Extract the [x, y] coordinate from the center of the cell holding the provided text.  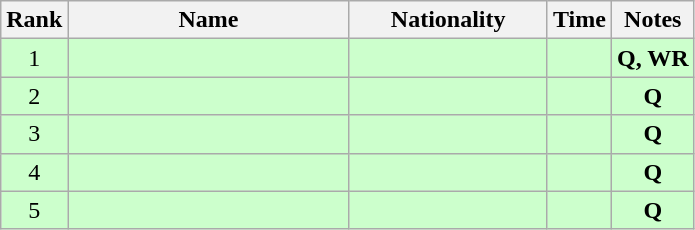
Q, WR [652, 58]
Nationality [448, 20]
4 [34, 172]
5 [34, 210]
Notes [652, 20]
3 [34, 134]
Name [208, 20]
1 [34, 58]
Rank [34, 20]
2 [34, 96]
Time [579, 20]
